Identify which cell holds the provided text, then report its (x, y) central coordinate. 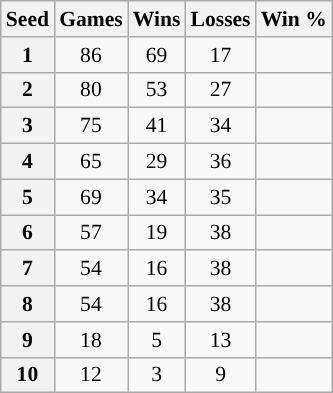
Losses (220, 19)
57 (91, 233)
29 (157, 162)
75 (91, 126)
6 (28, 233)
19 (157, 233)
53 (157, 90)
Seed (28, 19)
35 (220, 197)
86 (91, 55)
8 (28, 304)
Win % (294, 19)
65 (91, 162)
1 (28, 55)
7 (28, 269)
17 (220, 55)
Games (91, 19)
80 (91, 90)
18 (91, 340)
41 (157, 126)
10 (28, 375)
Wins (157, 19)
4 (28, 162)
27 (220, 90)
2 (28, 90)
12 (91, 375)
36 (220, 162)
13 (220, 340)
